Detect which cell encompasses the target text, then output its [X, Y] center coordinate. 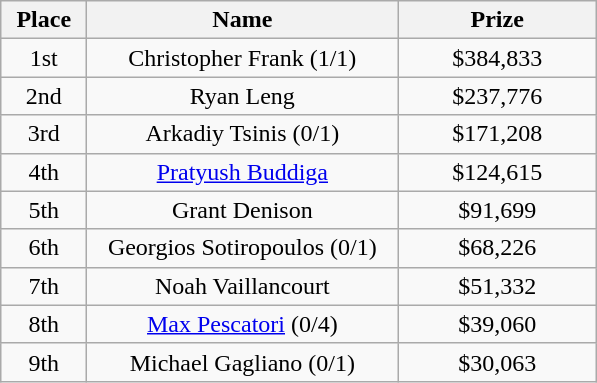
4th [44, 172]
1st [44, 58]
Pratyush Buddiga [242, 172]
3rd [44, 134]
$51,332 [498, 286]
6th [44, 248]
2nd [44, 96]
Noah Vaillancourt [242, 286]
$124,615 [498, 172]
5th [44, 210]
$39,060 [498, 324]
Place [44, 20]
$384,833 [498, 58]
Georgios Sotiropoulos (0/1) [242, 248]
Ryan Leng [242, 96]
$91,699 [498, 210]
Grant Denison [242, 210]
$171,208 [498, 134]
7th [44, 286]
9th [44, 362]
8th [44, 324]
Arkadiy Tsinis (0/1) [242, 134]
Max Pescatori (0/4) [242, 324]
Name [242, 20]
Prize [498, 20]
$237,776 [498, 96]
Michael Gagliano (0/1) [242, 362]
$68,226 [498, 248]
Christopher Frank (1/1) [242, 58]
$30,063 [498, 362]
